Provide the (X, Y) coordinate of the cell's center where the given text is located.  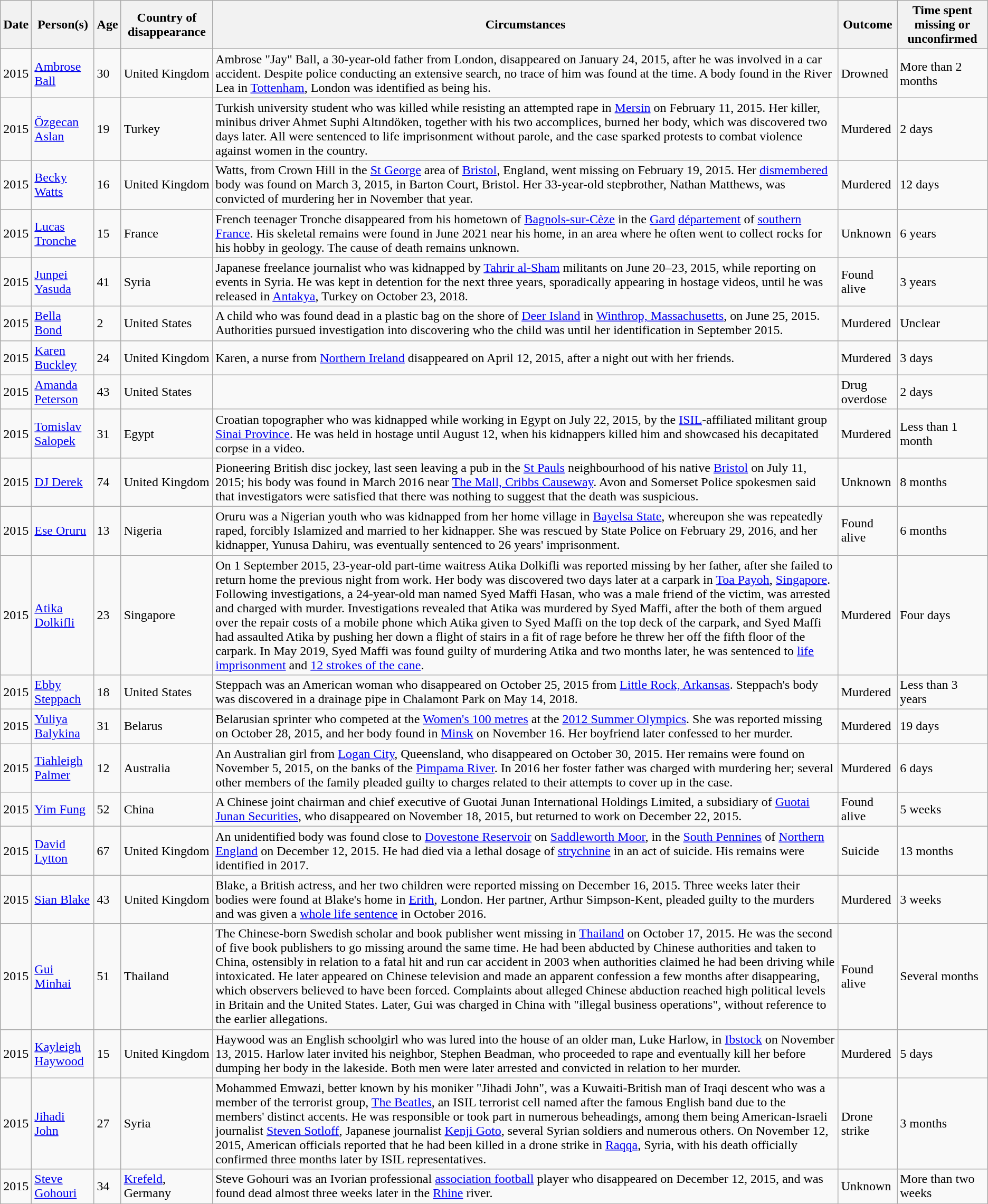
13 months (943, 851)
Drowned (868, 73)
More than 2 months (943, 73)
Time spent missing or unconfirmed (943, 25)
Yim Fung (63, 810)
Several months (943, 977)
67 (108, 851)
3 days (943, 358)
Drone strike (868, 1123)
5 days (943, 1054)
16 (108, 185)
Outcome (868, 25)
19 (108, 129)
Less than 1 month (943, 433)
Date (16, 25)
Age (108, 25)
More than two weeks (943, 1187)
Bella Bond (63, 323)
France (167, 233)
3 months (943, 1123)
5 weeks (943, 810)
David Lytton (63, 851)
6 days (943, 768)
Krefeld, Germany (167, 1187)
12 (108, 768)
12 days (943, 185)
Person(s) (63, 25)
Atika Dolkifli (63, 615)
Yuliya Balykina (63, 726)
Sian Blake (63, 899)
Lucas Tronche (63, 233)
Nigeria (167, 530)
6 months (943, 530)
Turkey (167, 129)
6 years (943, 233)
3 weeks (943, 899)
Ebby Steppach (63, 693)
Thailand (167, 977)
Country of disappearance (167, 25)
34 (108, 1187)
Özgecan Aslan (63, 129)
Singapore (167, 615)
27 (108, 1123)
Drug overdose (868, 392)
52 (108, 810)
Less than 3 years (943, 693)
Suicide (868, 851)
24 (108, 358)
Amanda Peterson (63, 392)
DJ Derek (63, 482)
Belarus (167, 726)
19 days (943, 726)
18 (108, 693)
23 (108, 615)
Ese Oruru (63, 530)
74 (108, 482)
Egypt (167, 433)
41 (108, 282)
Tiahleigh Palmer (63, 768)
Karen Buckley (63, 358)
Gui Minhai (63, 977)
2 (108, 323)
Four days (943, 615)
8 months (943, 482)
51 (108, 977)
Steve Gohouri (63, 1187)
Unclear (943, 323)
Circumstances (526, 25)
Ambrose Ball (63, 73)
3 years (943, 282)
China (167, 810)
Junpei Yasuda (63, 282)
Karen, a nurse from Northern Ireland disappeared on April 12, 2015, after a night out with her friends. (526, 358)
Kayleigh Haywood (63, 1054)
Australia (167, 768)
Tomislav Salopek (63, 433)
Becky Watts (63, 185)
Jihadi John (63, 1123)
30 (108, 73)
13 (108, 530)
